Provide the [x, y] coordinate of the cell's center where the given text is located.  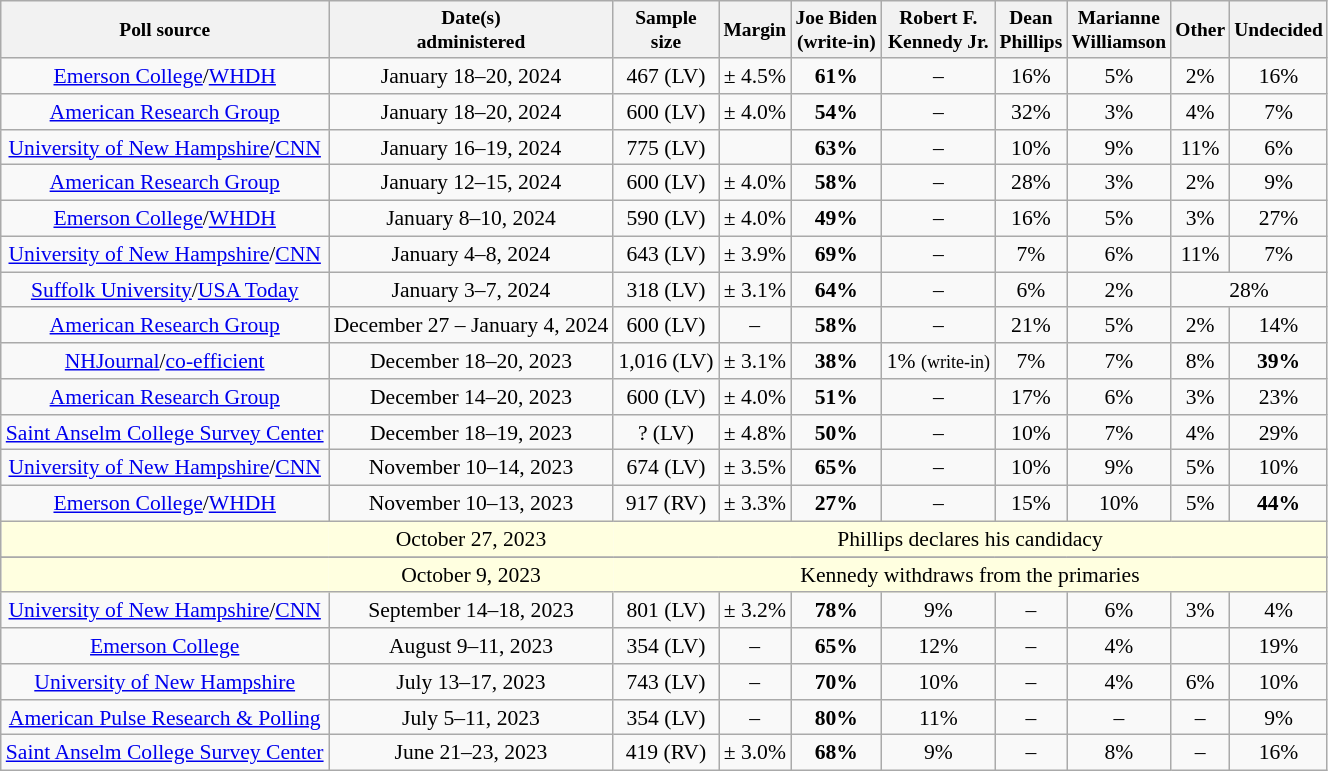
29% [1279, 433]
January 12–15, 2024 [472, 183]
51% [836, 397]
44% [1279, 504]
419 (RV) [666, 753]
Date(s)administered [472, 30]
69% [836, 254]
University of New Hampshire [165, 682]
Phillips declares his candidacy [970, 540]
January 3–7, 2024 [472, 290]
467 (LV) [666, 76]
± 4.5% [755, 76]
± 3.9% [755, 254]
590 (LV) [666, 219]
19% [1279, 646]
775 (LV) [666, 148]
? (LV) [666, 433]
July 13–17, 2023 [472, 682]
49% [836, 219]
21% [1031, 326]
December 14–20, 2023 [472, 397]
Poll source [165, 30]
December 27 – January 4, 2024 [472, 326]
801 (LV) [666, 611]
Undecided [1279, 30]
917 (RV) [666, 504]
August 9–11, 2023 [472, 646]
1,016 (LV) [666, 361]
October 9, 2023 [472, 575]
643 (LV) [666, 254]
Robert F.Kennedy Jr. [938, 30]
70% [836, 682]
68% [836, 753]
January 16–19, 2024 [472, 148]
318 (LV) [666, 290]
July 5–11, 2023 [472, 718]
61% [836, 76]
17% [1031, 397]
October 27, 2023 [472, 540]
± 3.0% [755, 753]
November 10–13, 2023 [472, 504]
Other [1200, 30]
674 (LV) [666, 468]
38% [836, 361]
Margin [755, 30]
78% [836, 611]
63% [836, 148]
NHJournal/co-efficient [165, 361]
June 21–23, 2023 [472, 753]
15% [1031, 504]
± 3.2% [755, 611]
80% [836, 718]
American Pulse Research & Polling [165, 718]
Kennedy withdraws from the primaries [970, 575]
50% [836, 433]
1% (write-in) [938, 361]
± 4.8% [755, 433]
January 8–10, 2024 [472, 219]
December 18–20, 2023 [472, 361]
December 18–19, 2023 [472, 433]
November 10–14, 2023 [472, 468]
Joe Biden(write-in) [836, 30]
64% [836, 290]
± 3.5% [755, 468]
± 3.3% [755, 504]
September 14–18, 2023 [472, 611]
12% [938, 646]
DeanPhillips [1031, 30]
MarianneWilliamson [1119, 30]
Samplesize [666, 30]
Emerson College [165, 646]
39% [1279, 361]
32% [1031, 112]
14% [1279, 326]
54% [836, 112]
23% [1279, 397]
January 4–8, 2024 [472, 254]
Suffolk University/USA Today [165, 290]
743 (LV) [666, 682]
